Extract the [x, y] coordinate from the center of the cell holding the provided text.  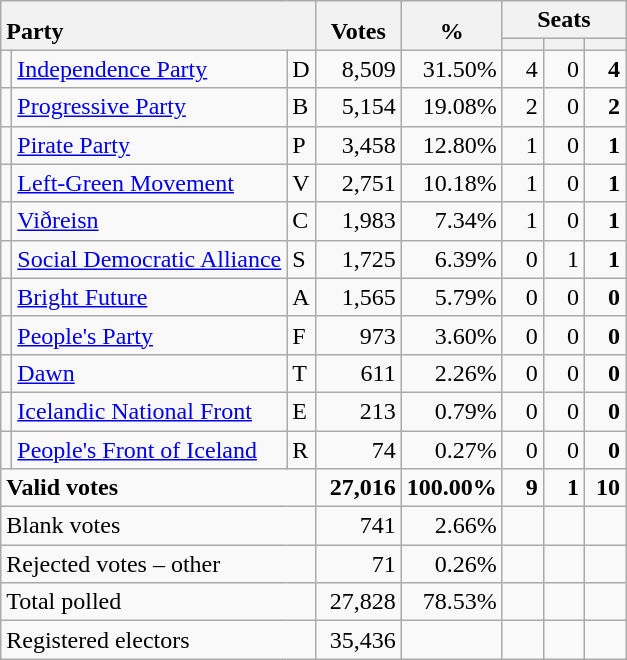
1,565 [358, 297]
Total polled [158, 602]
213 [358, 411]
74 [358, 449]
6.39% [452, 259]
35,436 [358, 640]
3.60% [452, 335]
9 [522, 488]
Left-Green Movement [150, 183]
8,509 [358, 69]
Blank votes [158, 526]
1,725 [358, 259]
P [301, 145]
78.53% [452, 602]
100.00% [452, 488]
Dawn [150, 373]
T [301, 373]
% [452, 26]
Independence Party [150, 69]
27,016 [358, 488]
19.08% [452, 107]
27,828 [358, 602]
10.18% [452, 183]
0.26% [452, 564]
71 [358, 564]
Valid votes [158, 488]
Viðreisn [150, 221]
Icelandic National Front [150, 411]
D [301, 69]
Votes [358, 26]
5,154 [358, 107]
C [301, 221]
10 [604, 488]
A [301, 297]
2,751 [358, 183]
F [301, 335]
0.79% [452, 411]
S [301, 259]
2.66% [452, 526]
31.50% [452, 69]
R [301, 449]
3,458 [358, 145]
5.79% [452, 297]
Pirate Party [150, 145]
People's Party [150, 335]
People's Front of Iceland [150, 449]
E [301, 411]
7.34% [452, 221]
2.26% [452, 373]
0.27% [452, 449]
Party [158, 26]
1,983 [358, 221]
12.80% [452, 145]
Social Democratic Alliance [150, 259]
611 [358, 373]
Seats [564, 20]
Rejected votes – other [158, 564]
Progressive Party [150, 107]
Registered electors [158, 640]
Bright Future [150, 297]
741 [358, 526]
V [301, 183]
B [301, 107]
973 [358, 335]
